Scan for the cell matching the given text and deliver its (x, y) coordinate at center. 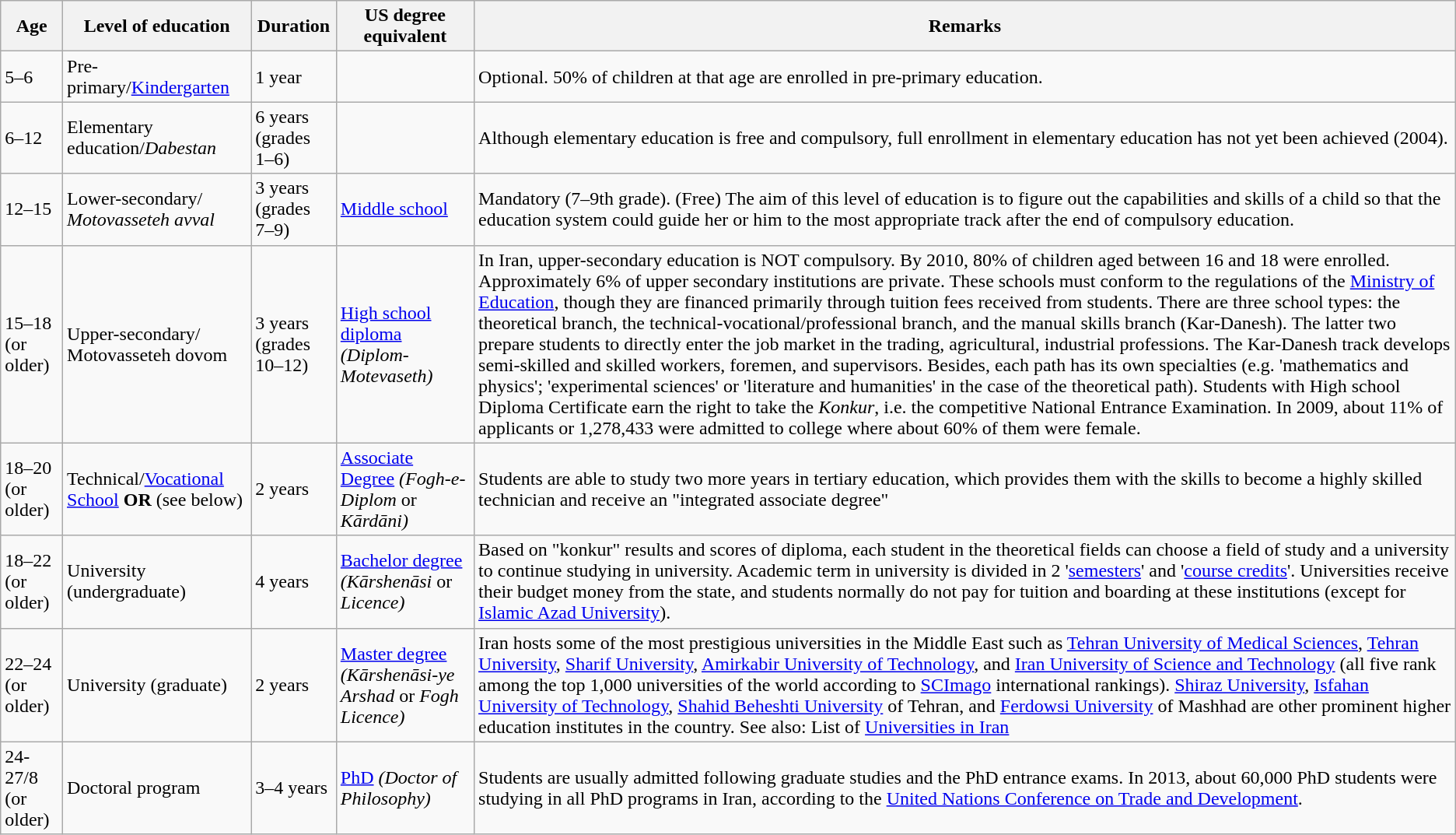
6–12 (32, 138)
15–18 (or older) (32, 344)
Middle school (404, 209)
Elementary education/Dabestan (157, 138)
1 year (294, 76)
3 years(grades 7–9) (294, 209)
3 years(grades 10–12) (294, 344)
US degree equivalent (404, 26)
4 years (294, 582)
Duration (294, 26)
24-27/8 (or older) (32, 788)
University (undergraduate) (157, 582)
Technical/Vocational School OR (see below) (157, 489)
Age (32, 26)
PhD (Doctor of Philosophy) (404, 788)
18–20 (or older) (32, 489)
22–24 (or older) (32, 685)
Pre-primary/Kindergarten (157, 76)
High school diploma (Diplom-Motevaseth) (404, 344)
Doctoral program (157, 788)
Optional. 50% of children at that age are enrolled in pre-primary education. (965, 76)
Upper-secondary/ Motovasseteh dovom (157, 344)
Lower-secondary/ Motovasseteh avval (157, 209)
Associate Degree (Fogh-e-Diplom or Kārdāni) (404, 489)
3–4 years (294, 788)
6 years(grades 1–6) (294, 138)
Master degree (Kārshenāsi-ye Arshad or Fogh Licence) (404, 685)
18–22 (or older) (32, 582)
Level of education (157, 26)
5–6 (32, 76)
Bachelor degree (Kārshenāsi or Licence) (404, 582)
Although elementary education is free and compulsory, full enrollment in elementary education has not yet been achieved (2004). (965, 138)
University (graduate) (157, 685)
12–15 (32, 209)
Remarks (965, 26)
